Return the [X, Y] coordinate for the center point of the cell that contains the specified text.  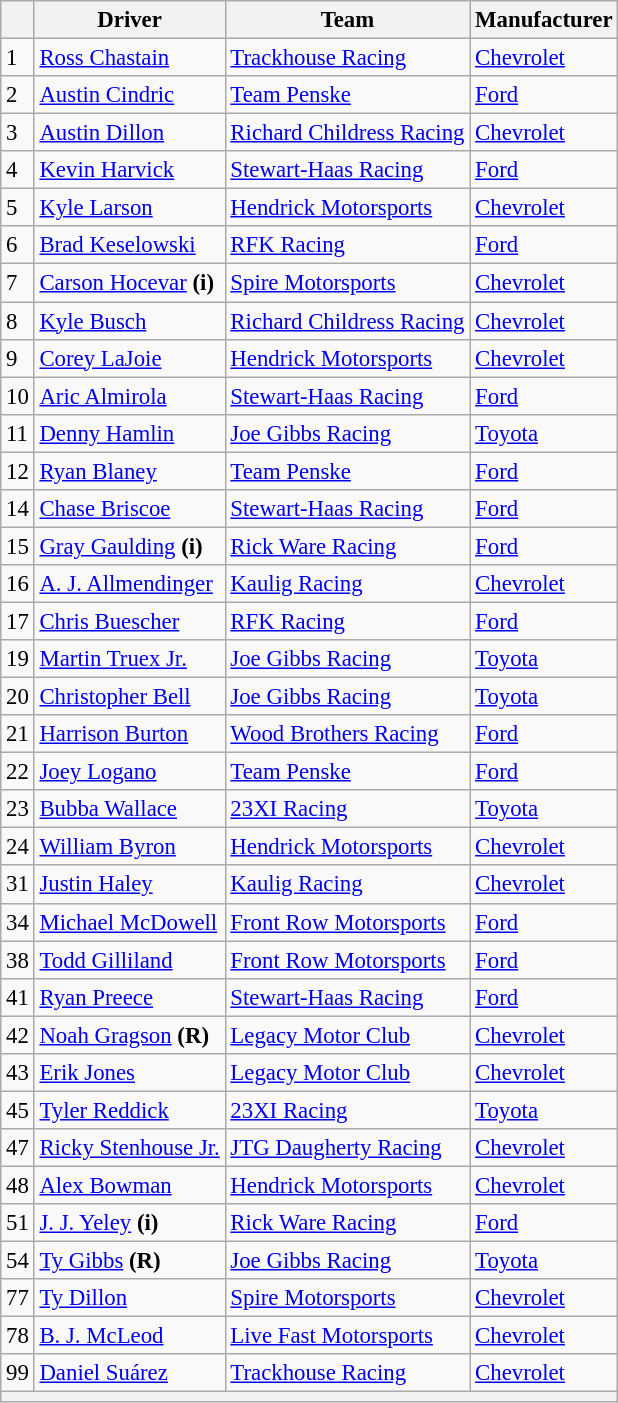
Ricky Stenhouse Jr. [130, 1148]
Ryan Preece [130, 997]
Ryan Blaney [130, 471]
54 [18, 1261]
Gray Gaulding (i) [130, 546]
Noah Gragson (R) [130, 1035]
78 [18, 1336]
17 [18, 621]
Todd Gilliland [130, 960]
12 [18, 471]
21 [18, 734]
45 [18, 1110]
Carson Hocevar (i) [130, 283]
Driver [130, 20]
47 [18, 1148]
34 [18, 922]
41 [18, 997]
Austin Cindric [130, 95]
Ross Chastain [130, 58]
15 [18, 546]
48 [18, 1185]
4 [18, 170]
Denny Hamlin [130, 433]
7 [18, 283]
Kevin Harvick [130, 170]
Michael McDowell [130, 922]
Manufacturer [544, 20]
38 [18, 960]
Chase Briscoe [130, 509]
20 [18, 697]
Corey LaJoie [130, 358]
Erik Jones [130, 1073]
J. J. Yeley (i) [130, 1223]
22 [18, 772]
Team [348, 20]
Live Fast Motorsports [348, 1336]
6 [18, 245]
19 [18, 659]
Kyle Larson [130, 208]
Joey Logano [130, 772]
Bubba Wallace [130, 809]
23 [18, 809]
2 [18, 95]
Ty Dillon [130, 1298]
51 [18, 1223]
16 [18, 584]
Justin Haley [130, 885]
Alex Bowman [130, 1185]
3 [18, 133]
Daniel Suárez [130, 1373]
Austin Dillon [130, 133]
Aric Almirola [130, 396]
JTG Daugherty Racing [348, 1148]
99 [18, 1373]
William Byron [130, 847]
Harrison Burton [130, 734]
31 [18, 885]
Chris Buescher [130, 621]
11 [18, 433]
14 [18, 509]
B. J. McLeod [130, 1336]
8 [18, 321]
1 [18, 58]
Wood Brothers Racing [348, 734]
Brad Keselowski [130, 245]
77 [18, 1298]
Kyle Busch [130, 321]
Martin Truex Jr. [130, 659]
43 [18, 1073]
9 [18, 358]
10 [18, 396]
42 [18, 1035]
Ty Gibbs (R) [130, 1261]
Christopher Bell [130, 697]
5 [18, 208]
A. J. Allmendinger [130, 584]
24 [18, 847]
Tyler Reddick [130, 1110]
